Capture the cell that displays the provided text and extract its [x, y] central coordinate. 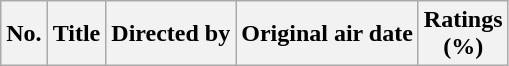
No. [24, 34]
Ratings(%) [463, 34]
Title [76, 34]
Directed by [171, 34]
Original air date [328, 34]
